Identify which cell holds the provided text, then report its (x, y) central coordinate. 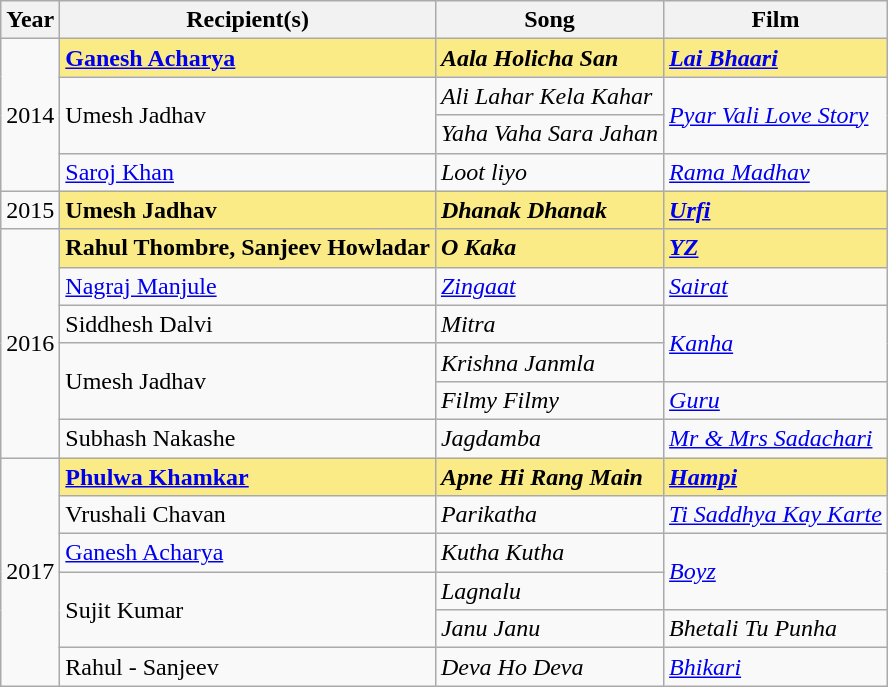
Phulwa Khamkar (248, 477)
Pyar Vali Love Story (776, 115)
Boyz (776, 572)
Deva Ho Deva (549, 667)
Parikatha (549, 515)
Bhikari (776, 667)
Jagdamba (549, 438)
Rahul Thombre, Sanjeev Howladar (248, 248)
Vrushali Chavan (248, 515)
Year (30, 20)
Recipient(s) (248, 20)
Aala Holicha San (549, 58)
Bhetali Tu Punha (776, 629)
Lai Bhaari (776, 58)
Krishna Janmla (549, 362)
2016 (30, 343)
Yaha Vaha Sara Jahan (549, 134)
Siddhesh Dalvi (248, 324)
Song (549, 20)
Sujit Kumar (248, 610)
Ti Saddhya Kay Karte (776, 515)
YZ (776, 248)
Janu Janu (549, 629)
Film (776, 20)
Zingaat (549, 286)
Subhash Nakashe (248, 438)
Filmy Filmy (549, 400)
O Kaka (549, 248)
Loot liyo (549, 172)
Nagraj Manjule (248, 286)
Urfi (776, 210)
Guru (776, 400)
Sairat (776, 286)
2015 (30, 210)
Apne Hi Rang Main (549, 477)
2017 (30, 572)
Saroj Khan (248, 172)
Dhanak Dhanak (549, 210)
Rama Madhav (776, 172)
Rahul - Sanjeev (248, 667)
Hampi (776, 477)
Lagnalu (549, 591)
Kutha Kutha (549, 553)
Ali Lahar Kela Kahar (549, 96)
Mr & Mrs Sadachari (776, 438)
Kanha (776, 343)
Mitra (549, 324)
2014 (30, 115)
